Determine the [x, y] coordinate at the center of the cell enclosing the given text.  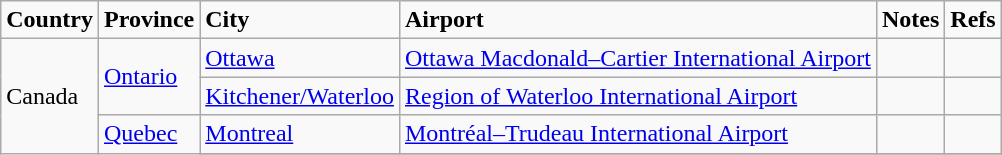
Notes [910, 20]
Refs [973, 20]
Ottawa [300, 58]
Province [148, 20]
Montreal [300, 134]
Montréal–Trudeau International Airport [638, 134]
Quebec [148, 134]
Ontario [148, 77]
Region of Waterloo International Airport [638, 96]
City [300, 20]
Canada [50, 96]
Ottawa Macdonald–Cartier International Airport [638, 58]
Airport [638, 20]
Kitchener/Waterloo [300, 96]
Country [50, 20]
